Determine the [X, Y] coordinate at the center of the cell enclosing the given text.  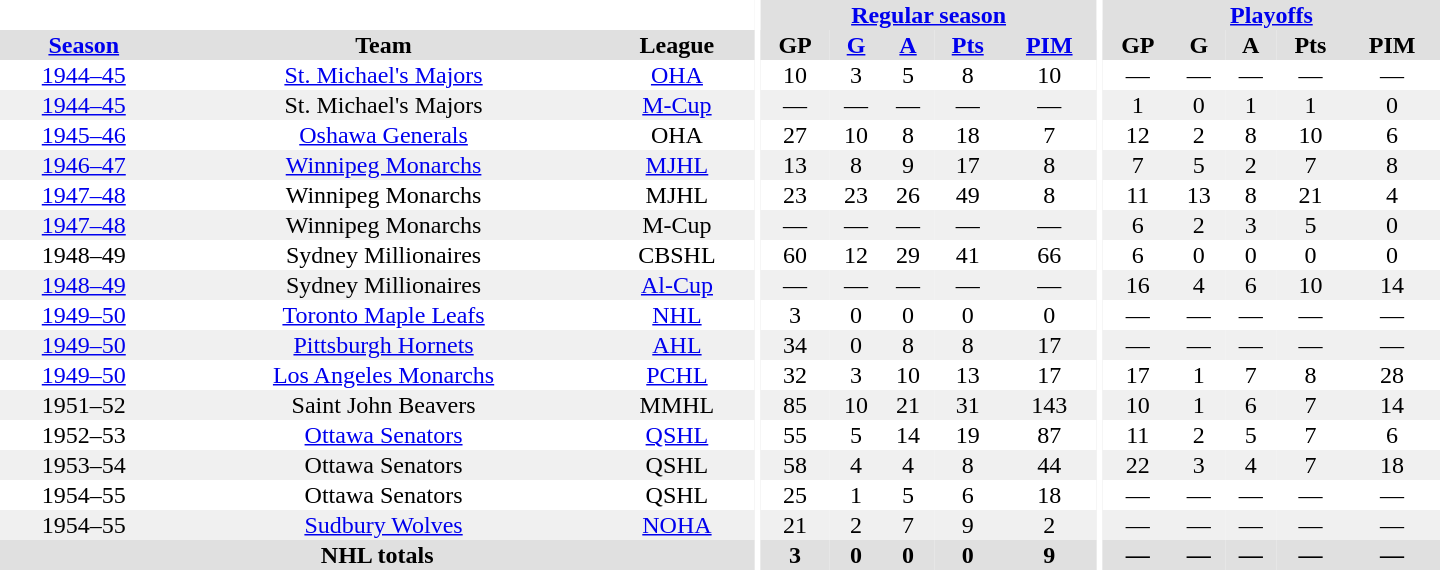
25 [795, 495]
Toronto Maple Leafs [384, 315]
NHL [678, 315]
Saint John Beavers [384, 405]
Los Angeles Monarchs [384, 375]
1945–46 [84, 135]
CBSHL [678, 255]
Sudbury Wolves [384, 525]
49 [968, 195]
32 [795, 375]
22 [1138, 465]
AHL [678, 345]
1946–47 [84, 165]
19 [968, 435]
Pittsburgh Hornets [384, 345]
29 [908, 255]
PCHL [678, 375]
28 [1392, 375]
16 [1138, 285]
1953–54 [84, 465]
1952–53 [84, 435]
143 [1049, 405]
85 [795, 405]
Playoffs [1272, 15]
1951–52 [84, 405]
NOHA [678, 525]
Regular season [928, 15]
55 [795, 435]
Oshawa Generals [384, 135]
41 [968, 255]
MMHL [678, 405]
58 [795, 465]
27 [795, 135]
44 [1049, 465]
26 [908, 195]
60 [795, 255]
66 [1049, 255]
Season [84, 45]
League [678, 45]
34 [795, 345]
87 [1049, 435]
NHL totals [377, 555]
Al-Cup [678, 285]
Team [384, 45]
31 [968, 405]
